Return (X, Y) of the center of cell containing provided text 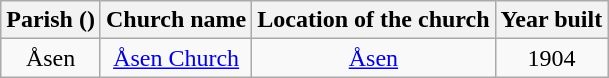
Åsen Church (176, 58)
1904 (552, 58)
Location of the church (374, 20)
Church name (176, 20)
Year built (552, 20)
Parish () (51, 20)
